Pinpoint the cell where the given text exists, returning its (x, y) midpoint coordinate. 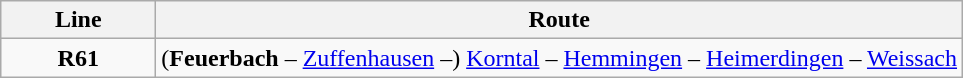
(Feuerbach – Zuffenhausen –) Korntal – Hemmingen – Heimerdingen – Weissach (560, 58)
R61 (78, 58)
Line (78, 20)
Route (560, 20)
